Search for the cell housing the specified text and yield its (X, Y) center coordinate. 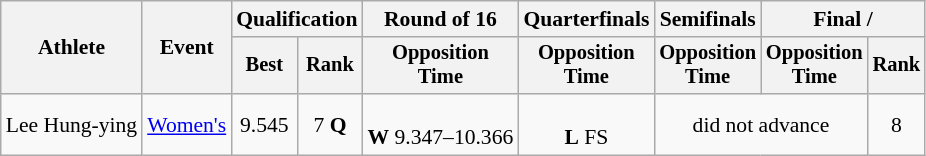
Semifinals (708, 19)
Best (264, 66)
9.545 (264, 124)
8 (897, 124)
L FS (586, 124)
W 9.347–10.366 (440, 124)
Event (186, 48)
Quarterfinals (586, 19)
Lee Hung-ying (72, 124)
Women's (186, 124)
Qualification (296, 19)
Athlete (72, 48)
Final / (843, 19)
7 Q (330, 124)
Round of 16 (440, 19)
did not advance (760, 124)
